Detect which cell encompasses the target text, then output its [X, Y] center coordinate. 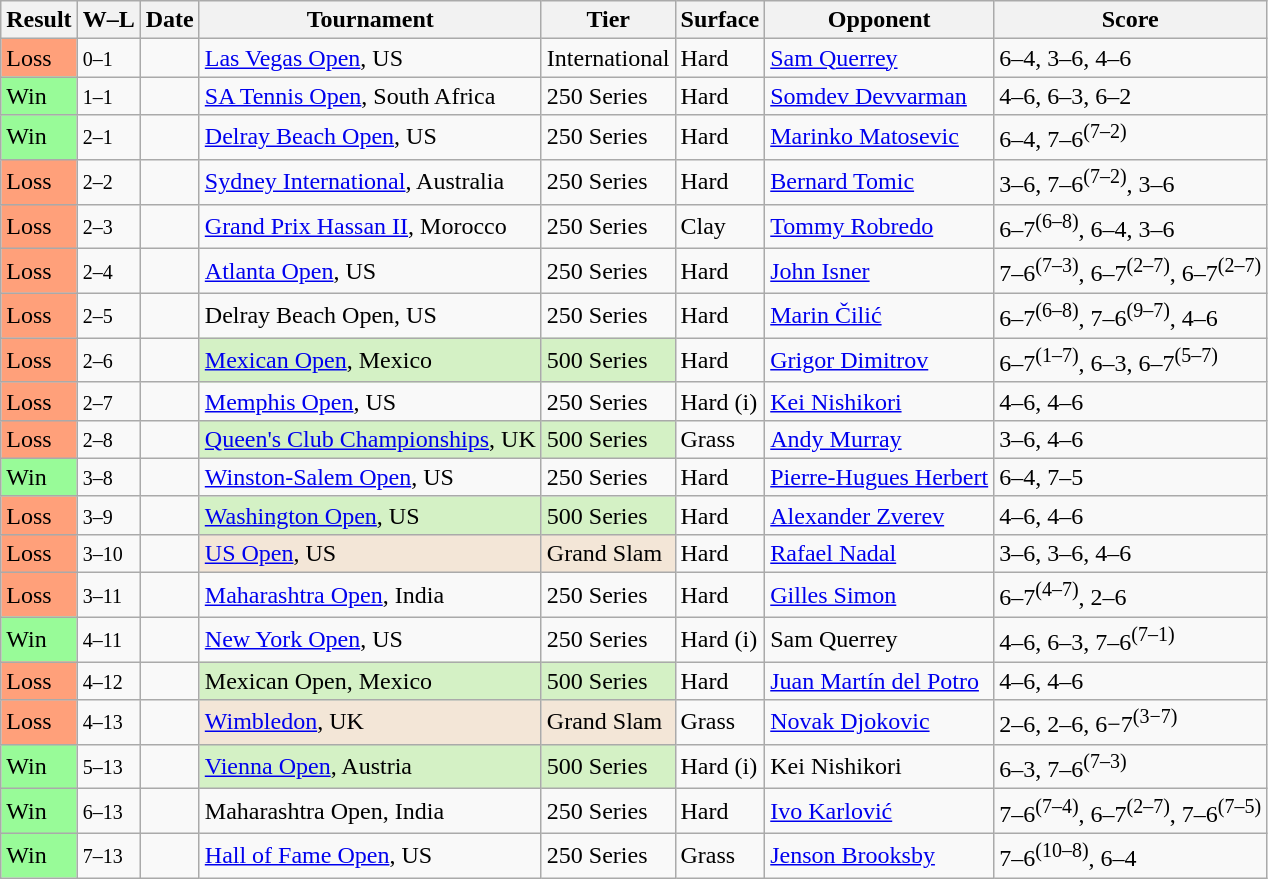
Pierre-Hugues Herbert [880, 477]
7–6(7–4), 6–7(2–7), 7–6(7–5) [1130, 812]
Grand Prix Hassan II, Morocco [370, 226]
Marin Čilić [880, 316]
Winston-Salem Open, US [370, 477]
1–1 [108, 96]
Juan Martín del Potro [880, 681]
Jenson Brooksby [880, 856]
Novak Djokovic [880, 722]
6–4, 3–6, 4–6 [1130, 58]
Vienna Open, Austria [370, 766]
2–4 [108, 272]
6–7(6–8), 7–6(9–7), 4–6 [1130, 316]
2–1 [108, 138]
3–10 [108, 554]
6–13 [108, 812]
Alexander Zverev [880, 515]
7–6(7–3), 6–7(2–7), 6–7(2–7) [1130, 272]
0–1 [108, 58]
2–2 [108, 182]
3–8 [108, 477]
Bernard Tomic [880, 182]
Result [39, 20]
3–9 [108, 515]
Atlanta Open, US [370, 272]
International [608, 58]
Tier [608, 20]
7–6(10–8), 6–4 [1130, 856]
3–6, 7–6(7–2), 3–6 [1130, 182]
Ivo Karlović [880, 812]
Sydney International, Australia [370, 182]
Tommy Robredo [880, 226]
4–6, 6–3, 6–2 [1130, 96]
Clay [720, 226]
4–6, 6–3, 7–6(7–1) [1130, 640]
W–L [108, 20]
2–6 [108, 360]
6–4, 7–6(7–2) [1130, 138]
Las Vegas Open, US [370, 58]
Andy Murray [880, 439]
Tournament [370, 20]
Queen's Club Championships, UK [370, 439]
6–7(6–8), 6–4, 3–6 [1130, 226]
US Open, US [370, 554]
6–3, 7–6(7–3) [1130, 766]
2–5 [108, 316]
Gilles Simon [880, 596]
SA Tennis Open, South Africa [370, 96]
4–13 [108, 722]
John Isner [880, 272]
3–6, 4–6 [1130, 439]
Grigor Dimitrov [880, 360]
4–11 [108, 640]
Date [170, 20]
7–13 [108, 856]
New York Open, US [370, 640]
6–4, 7–5 [1130, 477]
2–7 [108, 401]
Surface [720, 20]
Somdev Devvarman [880, 96]
2–8 [108, 439]
Memphis Open, US [370, 401]
Hall of Fame Open, US [370, 856]
6–7(4–7), 2–6 [1130, 596]
3–6, 3–6, 4–6 [1130, 554]
2–6, 2–6, 6−7(3−7) [1130, 722]
Opponent [880, 20]
Score [1130, 20]
Rafael Nadal [880, 554]
Marinko Matosevic [880, 138]
Wimbledon, UK [370, 722]
6–7(1–7), 6–3, 6–7(5–7) [1130, 360]
Washington Open, US [370, 515]
2–3 [108, 226]
3–11 [108, 596]
4–12 [108, 681]
5–13 [108, 766]
